Extract the [x, y] coordinate from the center of the cell holding the provided text.  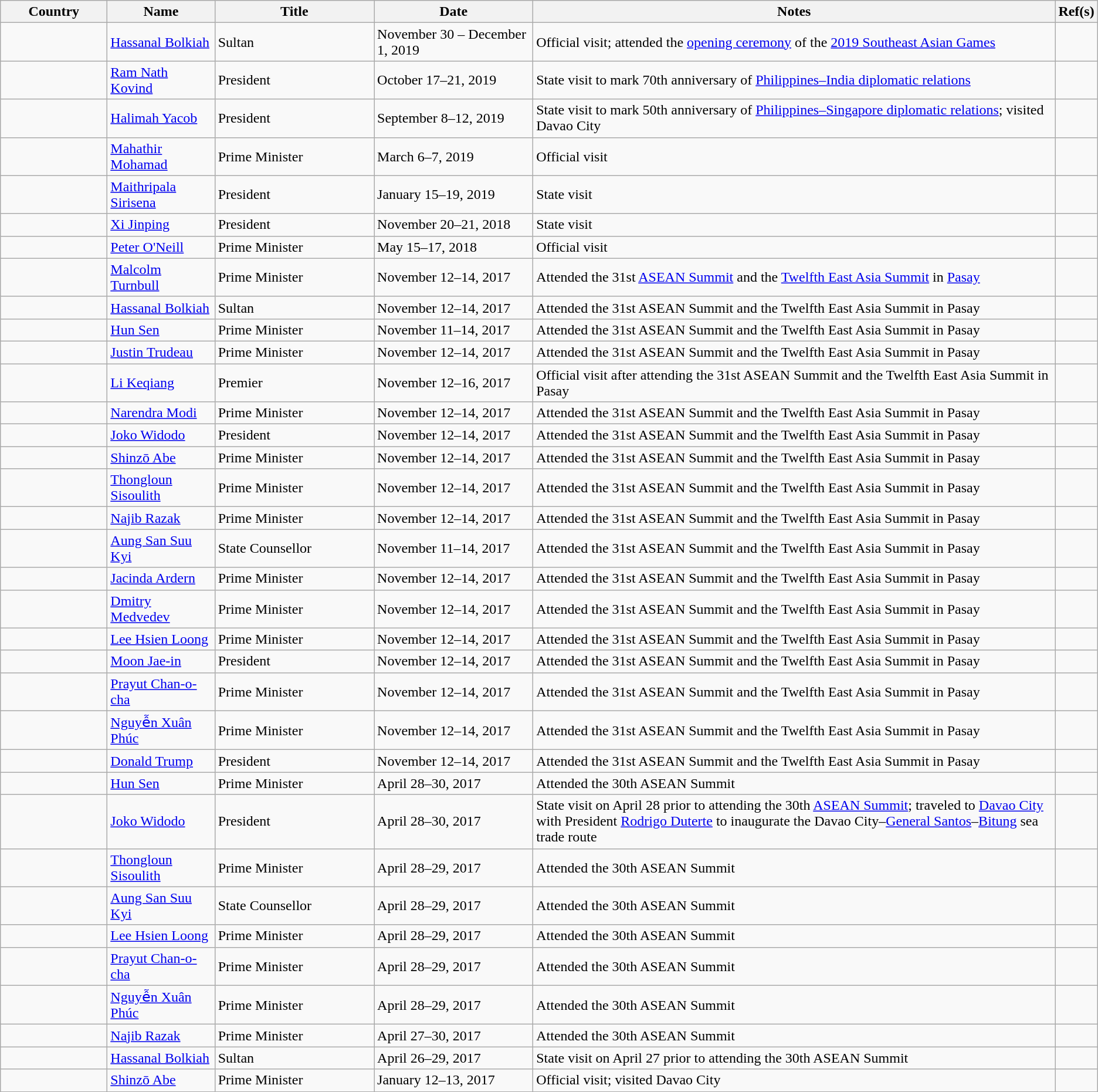
Dmitry Medvedev [161, 609]
Country [54, 12]
Jacinda Ardern [161, 579]
Name [161, 12]
Li Keqiang [161, 383]
Donald Trump [161, 761]
Official visit; visited Davao City [794, 1080]
State visit to mark 70th anniversary of Philippines–India diplomatic relations [794, 80]
Official visit; attended the opening ceremony of the 2019 Southeast Asian Games [794, 42]
Halimah Yacob [161, 119]
Justin Trudeau [161, 352]
State visit to mark 50th anniversary of Philippines–Singapore diplomatic relations; visited Davao City [794, 119]
Malcolm Turnbull [161, 277]
Official visit after attending the 31st ASEAN Summit and the Twelfth East Asia Summit in Pasay [794, 383]
State visit on April 27 prior to attending the 30th ASEAN Summit [794, 1058]
Premier [294, 383]
September 8–12, 2019 [454, 119]
March 6–7, 2019 [454, 156]
October 17–21, 2019 [454, 80]
January 15–19, 2019 [454, 195]
Narendra Modi [161, 413]
November 30 – December 1, 2019 [454, 42]
Ram Nath Kovind [161, 80]
Peter O'Neill [161, 247]
January 12–13, 2017 [454, 1080]
Xi Jinping [161, 225]
Date [454, 12]
November 20–21, 2018 [454, 225]
May 15–17, 2018 [454, 247]
Mahathir Mohamad [161, 156]
Ref(s) [1076, 12]
Title [294, 12]
November 12–16, 2017 [454, 383]
Moon Jae-in [161, 661]
Maithripala Sirisena [161, 195]
April 26–29, 2017 [454, 1058]
April 27–30, 2017 [454, 1036]
Notes [794, 12]
